Find where the given text appears and provide that cell's center as [X, Y] coordinate. 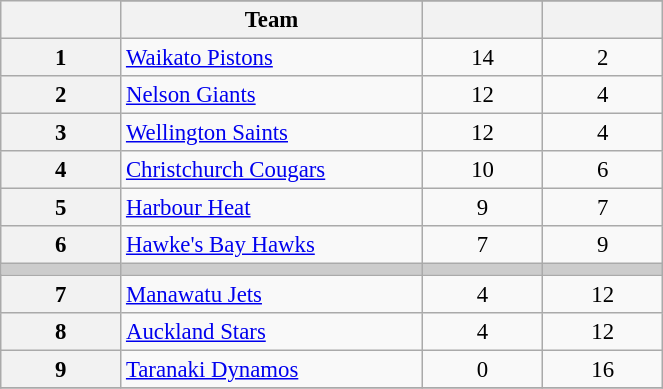
10 [482, 170]
Taranaki Dynamos [272, 369]
Harbour Heat [272, 208]
5 [61, 208]
0 [482, 369]
16 [603, 369]
Auckland Stars [272, 331]
Nelson Giants [272, 95]
3 [61, 133]
1 [61, 58]
Wellington Saints [272, 133]
Waikato Pistons [272, 58]
Team [272, 20]
8 [61, 331]
Hawke's Bay Hawks [272, 245]
Christchurch Cougars [272, 170]
14 [482, 58]
Manawatu Jets [272, 294]
